Output the [X, Y] coordinate of the center of the cell containing the given text.  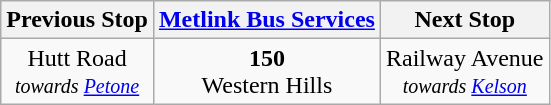
Next Stop [464, 20]
150Western Hills [266, 72]
Railway Avenuetowards Kelson [464, 72]
Hutt Roadtowards Petone [78, 72]
Previous Stop [78, 20]
Metlink Bus Services [266, 20]
